Locate the cell with the specified text and output its (x, y) center coordinate. 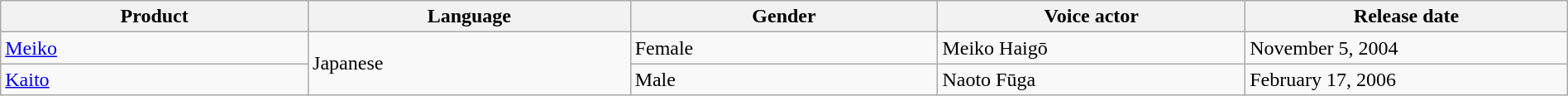
Female (784, 48)
Language (470, 17)
Release date (1407, 17)
Voice actor (1092, 17)
Meiko Haigō (1092, 48)
November 5, 2004 (1407, 48)
Japanese (470, 64)
Meiko (155, 48)
Product (155, 17)
Gender (784, 17)
Kaito (155, 79)
February 17, 2006 (1407, 79)
Male (784, 79)
Naoto Fūga (1092, 79)
